From the cell containing the given text, extract its center point as (X, Y) coordinate. 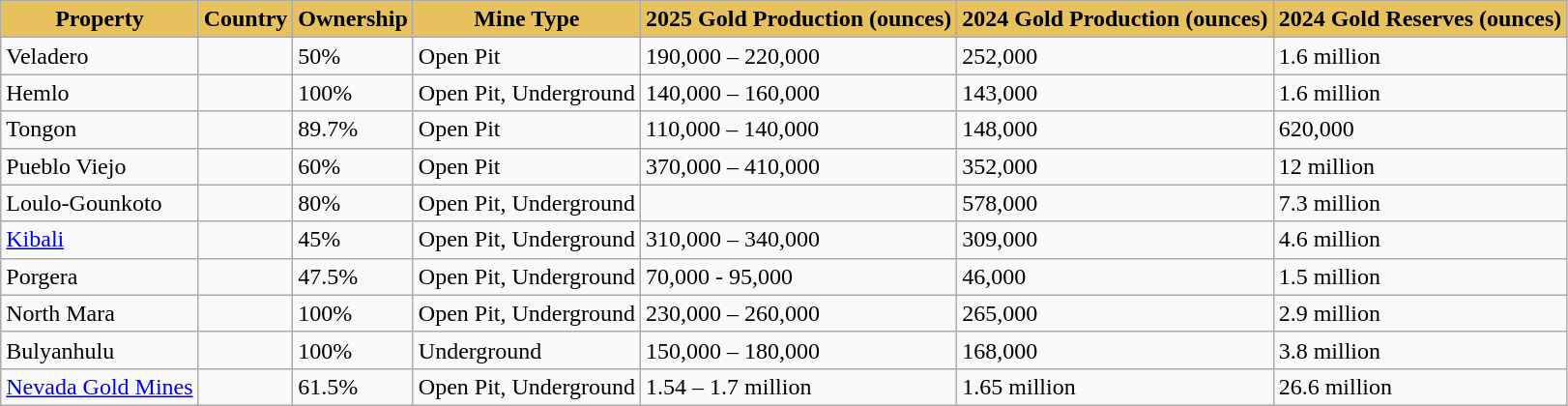
230,000 – 260,000 (799, 313)
26.6 million (1420, 387)
352,000 (1116, 166)
1.5 million (1420, 276)
Ownership (353, 19)
Bulyanhulu (100, 350)
Property (100, 19)
2025 Gold Production (ounces) (799, 19)
70,000 - 95,000 (799, 276)
140,000 – 160,000 (799, 93)
168,000 (1116, 350)
Mine Type (526, 19)
Tongon (100, 130)
Veladero (100, 56)
Underground (526, 350)
310,000 – 340,000 (799, 240)
12 million (1420, 166)
3.8 million (1420, 350)
370,000 – 410,000 (799, 166)
Kibali (100, 240)
309,000 (1116, 240)
46,000 (1116, 276)
North Mara (100, 313)
7.3 million (1420, 203)
2024 Gold Production (ounces) (1116, 19)
148,000 (1116, 130)
1.65 million (1116, 387)
60% (353, 166)
61.5% (353, 387)
190,000 – 220,000 (799, 56)
80% (353, 203)
Porgera (100, 276)
Nevada Gold Mines (100, 387)
47.5% (353, 276)
Loulo-Gounkoto (100, 203)
50% (353, 56)
150,000 – 180,000 (799, 350)
110,000 – 140,000 (799, 130)
Hemlo (100, 93)
89.7% (353, 130)
45% (353, 240)
Pueblo Viejo (100, 166)
265,000 (1116, 313)
1.54 – 1.7 million (799, 387)
620,000 (1420, 130)
578,000 (1116, 203)
2.9 million (1420, 313)
2024 Gold Reserves (ounces) (1420, 19)
252,000 (1116, 56)
Country (246, 19)
4.6 million (1420, 240)
143,000 (1116, 93)
